Provide the [x, y] coordinate of the cell's center where the given text is located.  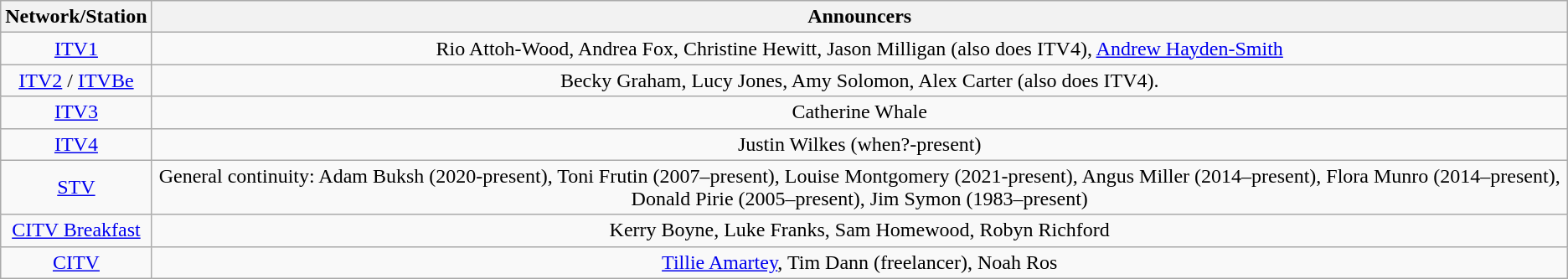
ITV2 / ITVBe [76, 80]
ITV3 [76, 112]
Becky Graham, Lucy Jones, Amy Solomon, Alex Carter (also does ITV4). [859, 80]
CITV [76, 262]
Rio Attoh-Wood, Andrea Fox, Christine Hewitt, Jason Milligan (also does ITV4), Andrew Hayden-Smith [859, 49]
STV [76, 188]
Tillie Amartey, Tim Dann (freelancer), Noah Ros [859, 262]
Network/Station [76, 17]
Justin Wilkes (when?-present) [859, 144]
ITV1 [76, 49]
Kerry Boyne, Luke Franks, Sam Homewood, Robyn Richford [859, 230]
Catherine Whale [859, 112]
CITV Breakfast [76, 230]
Announcers [859, 17]
ITV4 [76, 144]
